Locate the cell with the specified text and output its (x, y) center coordinate. 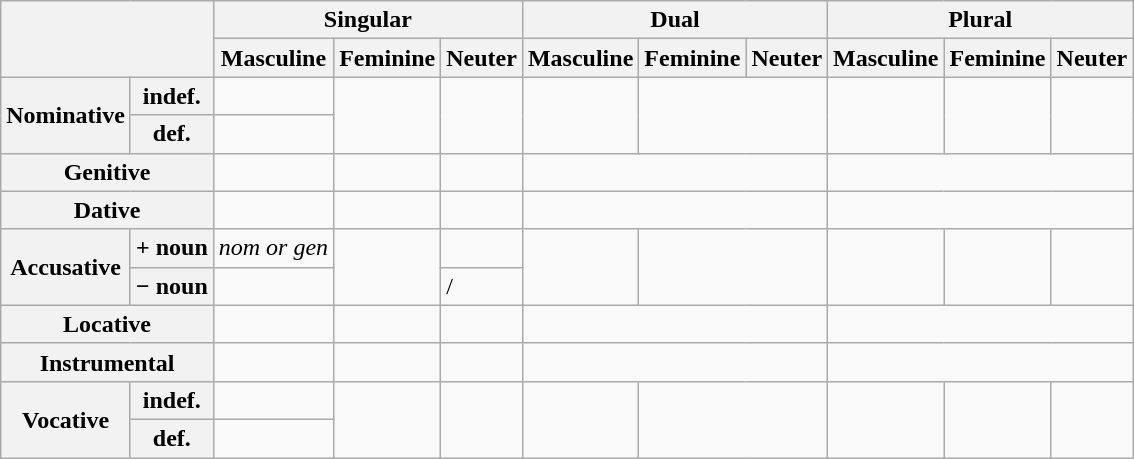
Locative (108, 324)
Singular (368, 20)
Instrumental (108, 362)
/ (482, 286)
Plural (980, 20)
Genitive (108, 172)
Nominative (66, 115)
+ noun (172, 248)
nom or gen (273, 248)
Vocative (66, 419)
Accusative (66, 267)
Dual (674, 20)
Dative (108, 210)
− noun (172, 286)
